Locate the cell with the specified text and output its (X, Y) center coordinate. 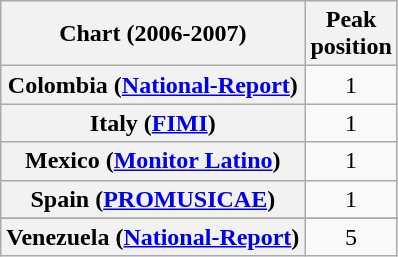
Venezuela (National-Report) (153, 237)
Mexico (Monitor Latino) (153, 161)
Chart (2006-2007) (153, 34)
Spain (PROMUSICAE) (153, 199)
Peakposition (351, 34)
Italy (FIMI) (153, 123)
Colombia (National-Report) (153, 85)
5 (351, 237)
